Find where the given text appears and provide that cell's center as (X, Y) coordinate. 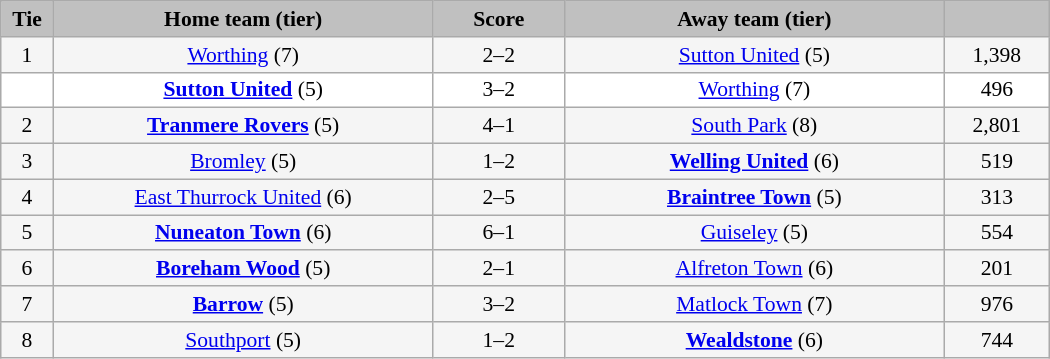
496 (996, 90)
313 (996, 197)
Home team (tier) (243, 19)
8 (27, 340)
7 (27, 304)
6 (27, 269)
Nuneaton Town (6) (243, 233)
Tie (27, 19)
2–2 (498, 55)
Guiseley (5) (754, 233)
Welling United (6) (754, 162)
Bromley (5) (243, 162)
Tranmere Rovers (5) (243, 126)
1 (27, 55)
3 (27, 162)
2–5 (498, 197)
Southport (5) (243, 340)
Braintree Town (5) (754, 197)
1,398 (996, 55)
2 (27, 126)
4 (27, 197)
6–1 (498, 233)
5 (27, 233)
Away team (tier) (754, 19)
Score (498, 19)
4–1 (498, 126)
201 (996, 269)
Barrow (5) (243, 304)
554 (996, 233)
Matlock Town (7) (754, 304)
2–1 (498, 269)
976 (996, 304)
519 (996, 162)
2,801 (996, 126)
South Park (8) (754, 126)
Wealdstone (6) (754, 340)
Alfreton Town (6) (754, 269)
744 (996, 340)
East Thurrock United (6) (243, 197)
Boreham Wood (5) (243, 269)
